Return the (x, y) coordinate for the center point of the cell that contains the specified text.  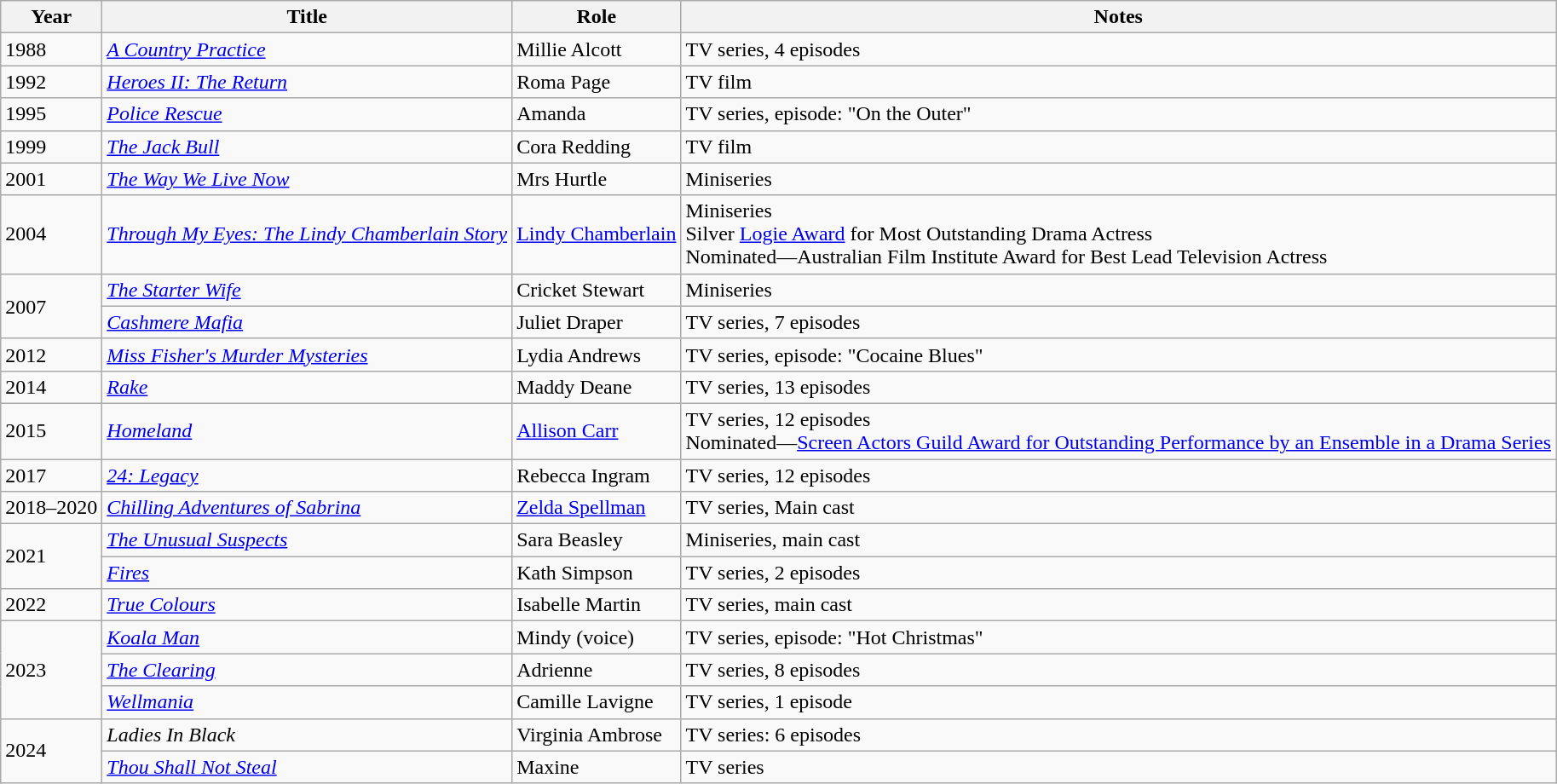
Roma Page (597, 82)
A Country Practice (307, 49)
Sara Beasley (597, 540)
2021 (51, 556)
2014 (51, 387)
Homeland (307, 431)
2001 (51, 179)
TV series, 7 episodes (1118, 322)
TV series, main cast (1118, 605)
Fires (307, 573)
Camille Lavigne (597, 702)
Amanda (597, 114)
Adrienne (597, 670)
TV series, 2 episodes (1118, 573)
Role (597, 17)
2024 (51, 751)
TV series, 1 episode (1118, 702)
2023 (51, 670)
24: Legacy (307, 475)
Juliet Draper (597, 322)
Thou Shall Not Steal (307, 767)
1992 (51, 82)
Lydia Andrews (597, 355)
TV series, 12 episodes (1118, 475)
Notes (1118, 17)
Mindy (voice) (597, 637)
2022 (51, 605)
Virginia Ambrose (597, 735)
Chilling Adventures of Sabrina (307, 508)
Zelda Spellman (597, 508)
Allison Carr (597, 431)
Police Rescue (307, 114)
2015 (51, 431)
The Clearing (307, 670)
1999 (51, 147)
MiniseriesSilver Logie Award for Most Outstanding Drama ActressNominated—Australian Film Institute Award for Best Lead Television Actress (1118, 234)
1995 (51, 114)
Maxine (597, 767)
TV series, 8 episodes (1118, 670)
Cashmere Mafia (307, 322)
Millie Alcott (597, 49)
Title (307, 17)
TV series, 4 episodes (1118, 49)
TV series, episode: "On the Outer" (1118, 114)
The Starter Wife (307, 290)
Ladies In Black (307, 735)
Cora Redding (597, 147)
Year (51, 17)
2018–2020 (51, 508)
Heroes II: The Return (307, 82)
Koala Man (307, 637)
2012 (51, 355)
TV series, Main cast (1118, 508)
Miniseries, main cast (1118, 540)
Kath Simpson (597, 573)
TV series (1118, 767)
True Colours (307, 605)
Cricket Stewart (597, 290)
1988 (51, 49)
TV series: 6 episodes (1118, 735)
Rake (307, 387)
TV series, 13 episodes (1118, 387)
Lindy Chamberlain (597, 234)
The Jack Bull (307, 147)
The Way We Live Now (307, 179)
2017 (51, 475)
The Unusual Suspects (307, 540)
Maddy Deane (597, 387)
Through My Eyes: The Lindy Chamberlain Story (307, 234)
2004 (51, 234)
Miss Fisher's Murder Mysteries (307, 355)
TV series, 12 episodes Nominated—Screen Actors Guild Award for Outstanding Performance by an Ensemble in a Drama Series (1118, 431)
Rebecca Ingram (597, 475)
Wellmania (307, 702)
Isabelle Martin (597, 605)
TV series, episode: "Hot Christmas" (1118, 637)
2007 (51, 306)
TV series, episode: "Cocaine Blues" (1118, 355)
Mrs Hurtle (597, 179)
